For the text-containing cell, return its midpoint in [X, Y] coordinate format. 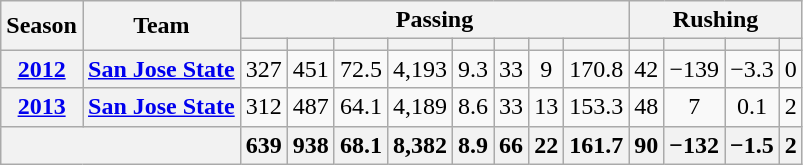
Rushing [716, 20]
0 [790, 69]
−1.5 [752, 145]
451 [310, 69]
66 [512, 145]
48 [646, 107]
9.3 [472, 69]
8.9 [472, 145]
2012 [42, 69]
170.8 [596, 69]
Passing [434, 20]
−139 [694, 69]
Team [161, 26]
161.7 [596, 145]
72.5 [360, 69]
2013 [42, 107]
327 [264, 69]
22 [546, 145]
4,189 [420, 107]
90 [646, 145]
153.3 [596, 107]
64.1 [360, 107]
938 [310, 145]
4,193 [420, 69]
9 [546, 69]
487 [310, 107]
312 [264, 107]
639 [264, 145]
42 [646, 69]
7 [694, 107]
13 [546, 107]
8.6 [472, 107]
68.1 [360, 145]
−3.3 [752, 69]
Season [42, 26]
−132 [694, 145]
8,382 [420, 145]
0.1 [752, 107]
